Locate the cell with the specified text and output its [X, Y] center coordinate. 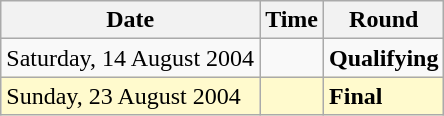
Final [384, 96]
Sunday, 23 August 2004 [130, 96]
Date [130, 20]
Round [384, 20]
Qualifying [384, 58]
Saturday, 14 August 2004 [130, 58]
Time [292, 20]
